Locate the cell with the specified text and output its [X, Y] center coordinate. 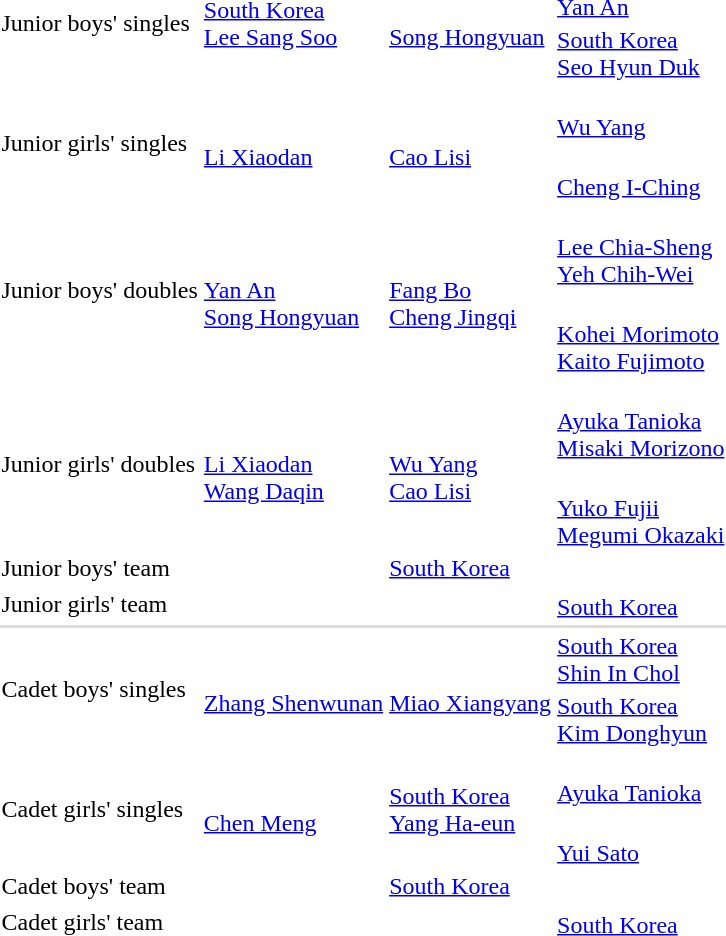
Wu Yang [641, 114]
Junior boys' team [100, 568]
Cadet boys' team [100, 886]
Cadet boys' singles [100, 690]
Chen Meng [293, 810]
Junior girls' singles [100, 144]
Ayuka Tanioka [641, 780]
Cadet girls' singles [100, 810]
South KoreaSeo Hyun Duk [641, 54]
Miao Xiangyang [470, 690]
Fang BoCheng Jingqi [470, 290]
Junior girls' team [100, 604]
Wu YangCao Lisi [470, 464]
Yui Sato [641, 840]
South KoreaYang Ha-eun [470, 810]
Zhang Shenwunan [293, 690]
Cao Lisi [470, 144]
Li XiaodanWang Daqin [293, 464]
Junior boys' doubles [100, 290]
Cheng I-Ching [641, 174]
Li Xiaodan [293, 144]
South KoreaKim Donghyun [641, 720]
Kohei MorimotoKaito Fujimoto [641, 334]
Ayuka TaniokaMisaki Morizono [641, 421]
Junior girls' doubles [100, 464]
Yan AnSong Hongyuan [293, 290]
Yuko FujiiMegumi Okazaki [641, 508]
South KoreaShin In Chol [641, 660]
Lee Chia-ShengYeh Chih-Wei [641, 247]
